Pinpoint the cell where the given text exists, returning its (x, y) midpoint coordinate. 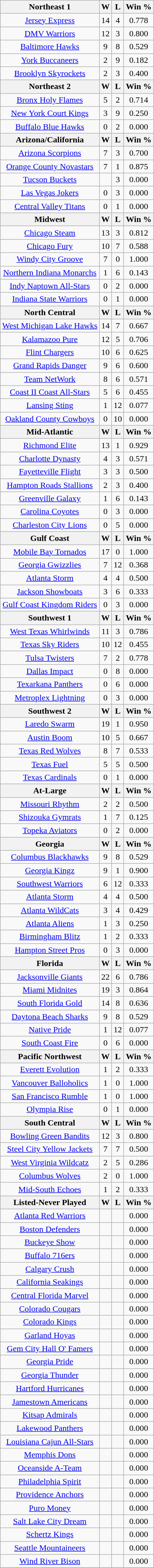
Texas Red Wolves (50, 751)
North Central (50, 312)
Salt Lake City Dream (50, 1521)
South Central (50, 1123)
Indy Naptown All-Stars (50, 286)
0.875 (139, 166)
Colorado Kings (50, 1322)
York Buccaneers (50, 60)
San Francisco Rumble (50, 1096)
Shizouka Gymrats (50, 817)
Hartford Hurricanes (50, 1388)
Everett Evolution (50, 1070)
Boston Defenders (50, 1229)
Texas Sky Riders (50, 645)
Texas Cardinals (50, 777)
Vancouver Balloholics (50, 1083)
Team NetWork (50, 379)
Indiana State Warriors (50, 299)
Mid-South Echoes (50, 1189)
Georgia Thunder (50, 1375)
Central Florida Marvel (50, 1295)
Midwest (50, 220)
22 (106, 976)
Atlanta Red Warriors (50, 1216)
Georgia Pride (50, 1362)
0.429 (139, 910)
Jacksonville Giants (50, 976)
Schertz Kings (50, 1534)
Daytona Beach Sharks (50, 1017)
Northern Indiana Monarchs (50, 273)
Dallas Impact (50, 671)
Jersey Express (50, 20)
Oakland County Cowboys (50, 419)
Listed-Never Played (50, 1202)
Tulsa Twisters (50, 658)
Tucson Buckets (50, 180)
Southwest Warriors (50, 884)
Bowling Green Bandits (50, 1136)
Wind River Bison (50, 1561)
Missouri Rhythm (50, 804)
Columbus Blackhawks (50, 857)
Hampton Street Pros (50, 950)
Kitsap Admirals (50, 1415)
Steel City Yellow Jackets (50, 1149)
0.714 (139, 100)
Columbus Wolves (50, 1176)
Jackson Showboats (50, 592)
Pacific Northwest (50, 1056)
Lakewood Panthers (50, 1428)
DMV Warriors (50, 34)
Gulf Coast Kingdom Riders (50, 605)
Hampton Roads Stallions (50, 485)
Orange County Novastars (50, 166)
Mid-Atlantic (50, 432)
Chicago Fury (50, 246)
Southwest 1 (50, 618)
Calgary Crush (50, 1269)
California Seakings (50, 1282)
West Texas Whirlwinds (50, 631)
Northeast 2 (50, 87)
Brooklyn Skyrockets (50, 73)
South Florida Gold (50, 1003)
Austin Boom (50, 737)
0.900 (139, 870)
Georgia Gwizzlies (50, 565)
Coast II Coast All-Stars (50, 392)
Flint Chargers (50, 352)
Lansing Sting (50, 406)
Colorado Cougars (50, 1309)
Louisiana Cajun All-Stars (50, 1442)
Jamestown Americans (50, 1402)
0.625 (139, 352)
Gem City Hall O' Famers (50, 1348)
Northeast 1 (50, 7)
West Michigan Lake Hawks (50, 326)
Birmingham Blitz (50, 937)
Philadelphia Spirit (50, 1481)
Native Pride (50, 1030)
Texarkana Panthers (50, 684)
Mobile Bay Tornados (50, 551)
Charleston City Lions (50, 525)
Buffalo 716ers (50, 1256)
17 (106, 551)
Oceanside A-Team (50, 1468)
Richmond Elite (50, 445)
Atlanta WildCats (50, 910)
Arizona/California (50, 140)
Providence Anchors (50, 1495)
Kalamazoo Pure (50, 339)
11 (106, 631)
Olympia Rise (50, 1109)
Southwest 2 (50, 711)
Atlanta Aliens (50, 923)
Las Vegas Jokers (50, 193)
Topeka Aviators (50, 831)
0.600 (139, 365)
Arizona Scorpions (50, 153)
0.812 (139, 233)
Chicago Steam (50, 233)
0.125 (139, 817)
Windy City Groove (50, 259)
Garland Hoyas (50, 1335)
At-Large (50, 790)
Laredo Swarm (50, 724)
Grand Rapids Danger (50, 365)
Carolina Coyotes (50, 512)
Buckeye Show (50, 1242)
West Virginia Wildcatz (50, 1162)
New York Court Kings (50, 113)
0.588 (139, 246)
South Coast Fire (50, 1043)
Memphis Dons (50, 1455)
Greenville Galaxy (50, 498)
0.533 (139, 751)
Central Valley Titans (50, 206)
Georgia (50, 844)
Georgia Kingz (50, 870)
0.929 (139, 445)
0.368 (139, 565)
0.706 (139, 339)
0.700 (139, 153)
Bronx Holy Flames (50, 100)
Fayetteville Flight (50, 472)
Metroplex Lightning (50, 698)
0.864 (139, 990)
Gulf Coast (50, 538)
Puro Money (50, 1508)
Baltimore Hawks (50, 47)
Charlotte Dynasty (50, 459)
Seattle Mountaineers (50, 1548)
Florida (50, 963)
0.950 (139, 724)
0.636 (139, 1003)
0.286 (139, 1162)
Buffalo Blue Hawks (50, 126)
Texas Fuel (50, 764)
0.182 (139, 60)
Miami Midnites (50, 990)
